Extract the [x, y] coordinate from the center of the cell holding the provided text.  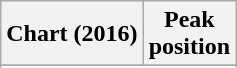
Chart (2016) [72, 34]
Peakposition [189, 34]
